Capture the cell that displays the provided text and extract its (x, y) central coordinate. 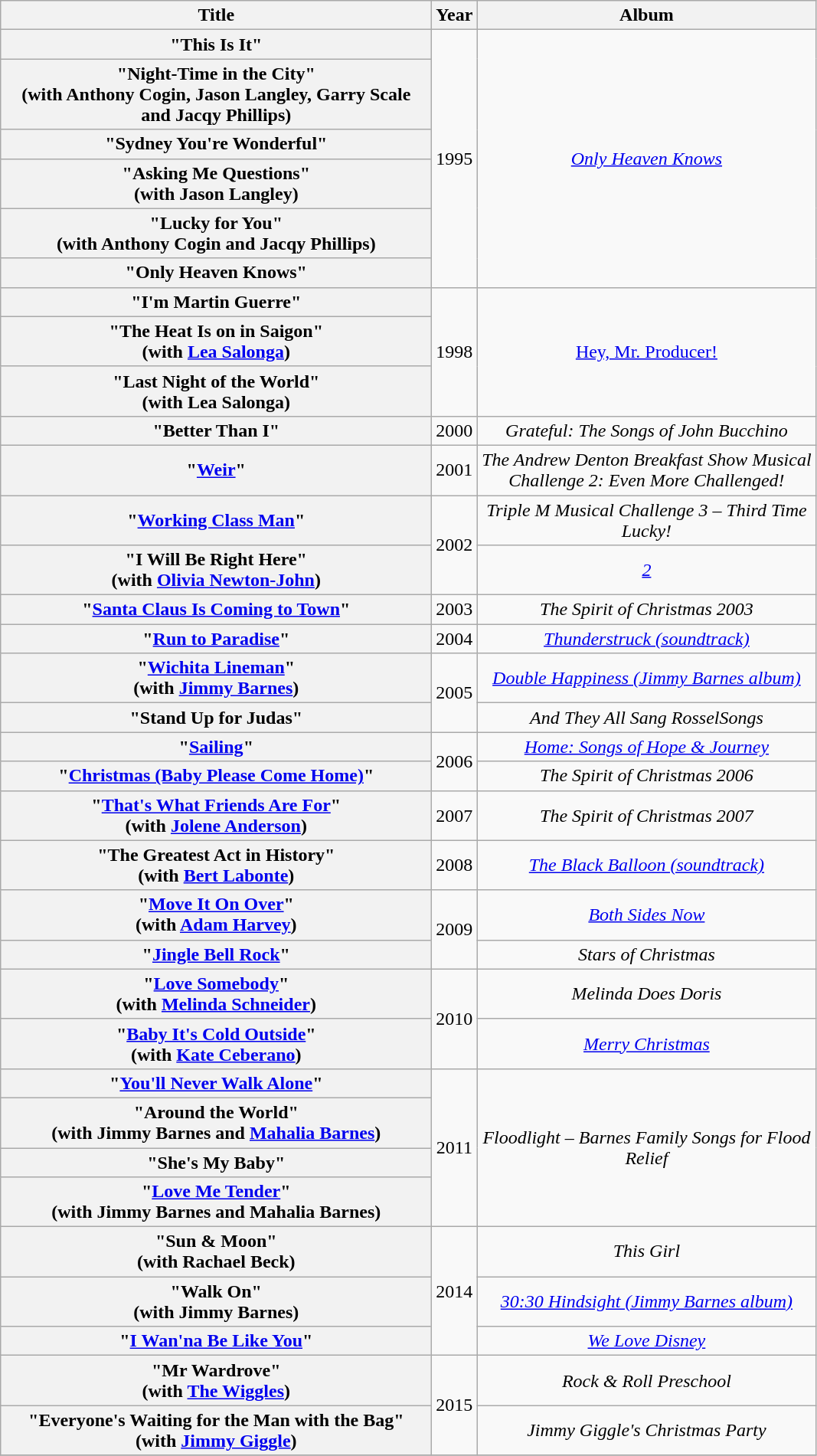
"That's What Friends Are For" (with Jolene Anderson) (216, 815)
"Love Somebody" (with Melinda Schneider) (216, 994)
Album (646, 15)
30:30 Hindsight (Jimmy Barnes album) (646, 1302)
Thunderstruck (soundtrack) (646, 639)
"Last Night of the World" (with Lea Salonga) (216, 391)
"Night-Time in the City" (with Anthony Cogin, Jason Langley, Garry Scale and Jacqy Phillips) (216, 94)
"She's My Baby" (216, 1162)
"Wichita Lineman" (with Jimmy Barnes) (216, 679)
And They All Sang RosselSongs (646, 718)
Both Sides Now (646, 914)
Year (455, 15)
The Spirit of Christmas 2006 (646, 776)
"Move It On Over" (with Adam Harvey) (216, 914)
"You'll Never Walk Alone" (216, 1083)
"Christmas (Baby Please Come Home)" (216, 776)
This Girl (646, 1252)
"Run to Paradise" (216, 639)
2014 (455, 1291)
1995 (455, 159)
Hey, Mr. Producer! (646, 352)
2010 (455, 1019)
"Around the World" (with Jimmy Barnes and Mahalia Barnes) (216, 1123)
2005 (455, 692)
Merry Christmas (646, 1043)
Rock & Roll Preschool (646, 1380)
2003 (455, 610)
"Walk On" (with Jimmy Barnes) (216, 1302)
The Black Balloon (soundtrack) (646, 865)
"This Is It" (216, 44)
2 (646, 570)
2011 (455, 1147)
"I Wan'na Be Like You" (216, 1341)
2001 (455, 470)
"Lucky for You" (with Anthony Cogin and Jacqy Phillips) (216, 233)
"The Heat Is on in Saigon" (with Lea Salonga) (216, 342)
"Sailing" (216, 747)
"Better Than I" (216, 430)
"Weir" (216, 470)
2009 (455, 930)
Double Happiness (Jimmy Barnes album) (646, 679)
"Working Class Man" (216, 519)
Home: Songs of Hope & Journey (646, 747)
"Jingle Bell Rock" (216, 954)
"Only Heaven Knows" (216, 273)
Stars of Christmas (646, 954)
"Sydney You're Wonderful" (216, 144)
2007 (455, 815)
2002 (455, 545)
2006 (455, 761)
2015 (455, 1405)
"Baby It's Cold Outside" (with Kate Ceberano) (216, 1043)
"Stand Up for Judas" (216, 718)
Floodlight – Barnes Family Songs for Flood Relief (646, 1147)
Triple M Musical Challenge 3 – Third Time Lucky! (646, 519)
2008 (455, 865)
Grateful: The Songs of John Bucchino (646, 430)
The Andrew Denton Breakfast Show Musical Challenge 2: Even More Challenged! (646, 470)
"I'm Martin Guerre" (216, 302)
Melinda Does Doris (646, 994)
2000 (455, 430)
We Love Disney (646, 1341)
2004 (455, 639)
Title (216, 15)
"Mr Wardrove" (with The Wiggles) (216, 1380)
"The Greatest Act in History" (with Bert Labonte) (216, 865)
1998 (455, 352)
"Love Me Tender" (with Jimmy Barnes and Mahalia Barnes) (216, 1202)
"Everyone's Waiting for the Man with the Bag" (with Jimmy Giggle) (216, 1431)
"I Will Be Right Here" (with Olivia Newton-John) (216, 570)
Only Heaven Knows (646, 159)
The Spirit of Christmas 2003 (646, 610)
"Santa Claus Is Coming to Town" (216, 610)
"Sun & Moon" (with Rachael Beck) (216, 1252)
The Spirit of Christmas 2007 (646, 815)
Jimmy Giggle's Christmas Party (646, 1431)
"Asking Me Questions" (with Jason Langley) (216, 184)
